Detect which cell encompasses the target text, then output its [x, y] center coordinate. 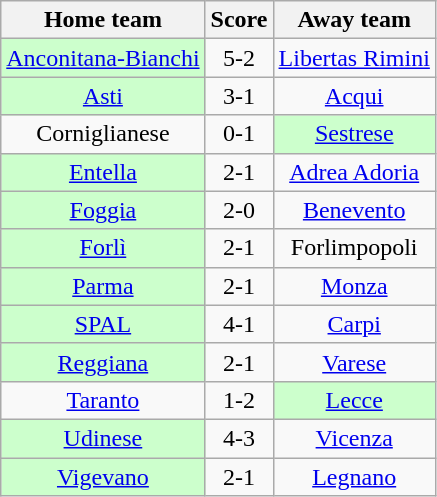
Legnano [354, 477]
Entella [103, 172]
0-1 [239, 134]
Acqui [354, 96]
Sestrese [354, 134]
Vigevano [103, 477]
Corniglianese [103, 134]
3-1 [239, 96]
Benevento [354, 210]
Asti [103, 96]
Adrea Adoria [354, 172]
4-3 [239, 438]
Taranto [103, 400]
Parma [103, 286]
Libertas Rimini [354, 58]
Reggiana [103, 362]
Forlimpopoli [354, 248]
Forlì [103, 248]
Lecce [354, 400]
1-2 [239, 400]
Varese [354, 362]
Away team [354, 20]
Foggia [103, 210]
Monza [354, 286]
Anconitana-Bianchi [103, 58]
4-1 [239, 324]
Score [239, 20]
Vicenza [354, 438]
Carpi [354, 324]
Udinese [103, 438]
2-0 [239, 210]
SPAL [103, 324]
Home team [103, 20]
5-2 [239, 58]
